Detect which cell encompasses the target text, then output its (x, y) center coordinate. 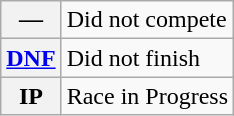
Did not finish (147, 58)
IP (31, 96)
— (31, 20)
Race in Progress (147, 96)
Did not compete (147, 20)
DNF (31, 58)
